Identify which cell holds the provided text, then report its (X, Y) central coordinate. 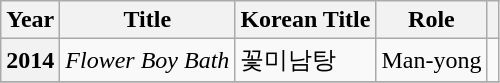
꽃미남탕 (306, 60)
Title (148, 20)
Flower Boy Bath (148, 60)
Role (432, 20)
Korean Title (306, 20)
Year (30, 20)
2014 (30, 60)
Man-yong (432, 60)
